Extract the (X, Y) coordinate from the center of the cell holding the provided text.  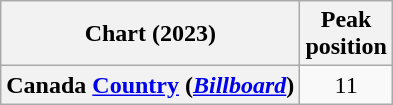
11 (346, 85)
Chart (2023) (150, 34)
Peakposition (346, 34)
Canada Country (Billboard) (150, 85)
